Provide the (x, y) coordinate of the cell's center where the given text is located.  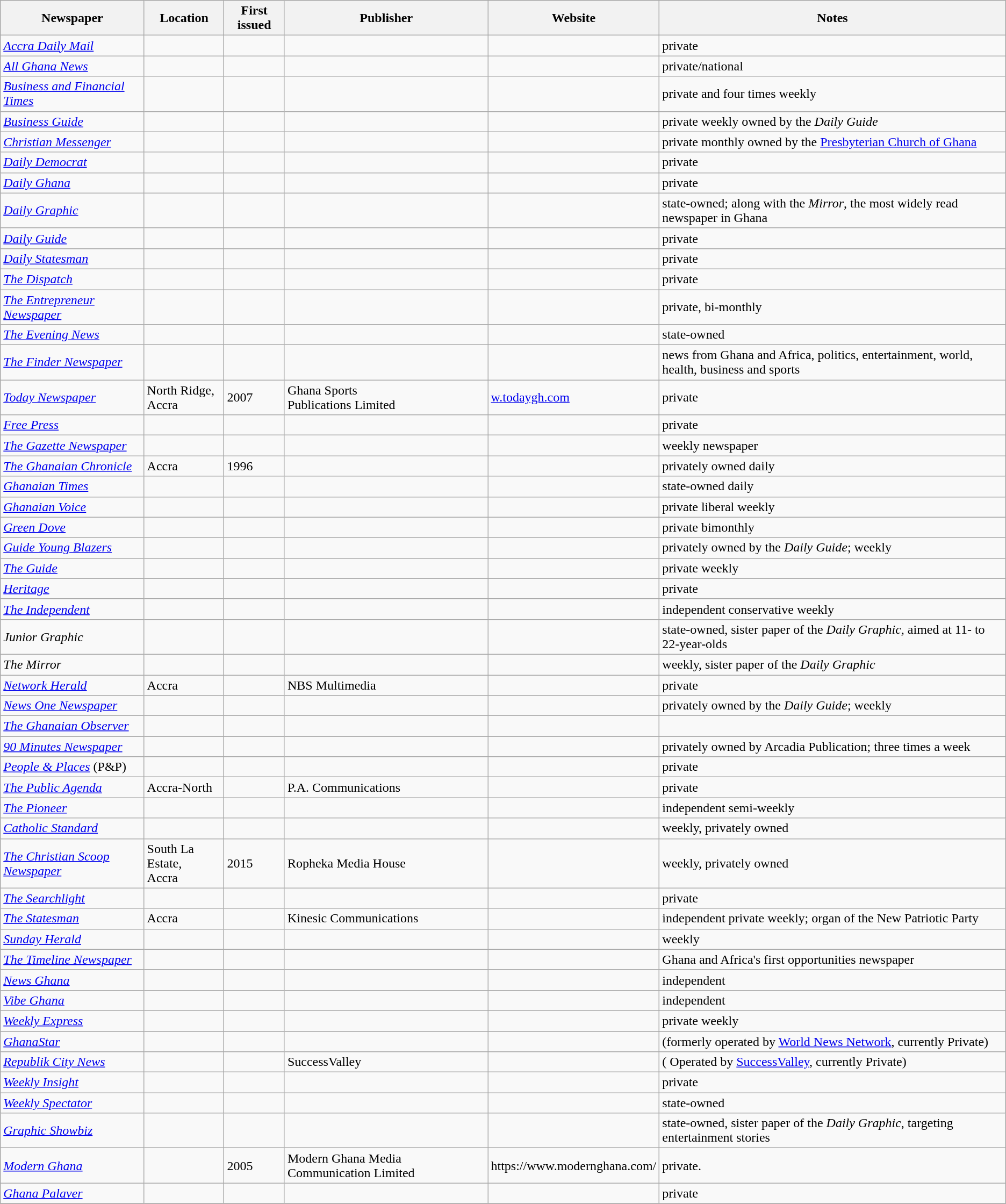
( Operated by SuccessValley, currently Private) (832, 1062)
P.A. Communications (386, 787)
private weekly owned by the Daily Guide (832, 121)
Publisher (386, 18)
Ropheka Media House (386, 863)
2005 (254, 1165)
Daily Graphic (72, 211)
First issued (254, 18)
News Ghana (72, 980)
2007 (254, 398)
GhanaStar (72, 1041)
Green Dove (72, 527)
Today Newspaper (72, 398)
private/national (832, 66)
The Evening News (72, 335)
Daily Ghana (72, 183)
Weekly Express (72, 1021)
Weekly Spectator (72, 1103)
The Ghanaian Observer (72, 726)
news from Ghana and Africa, politics, entertainment, world, health, business and sports (832, 362)
The Finder Newspaper (72, 362)
Ghana Palaver (72, 1193)
The Mirror (72, 664)
Weekly Insight (72, 1083)
Ghanaian Voice (72, 507)
Junior Graphic (72, 636)
The Guide (72, 568)
Ghana SportsPublications Limited (386, 398)
Daily Democrat (72, 162)
Vibe Ghana (72, 1000)
(formerly operated by World News Network, currently Private) (832, 1041)
Christian Messenger (72, 142)
The Pioneer (72, 808)
private monthly owned by the Presbyterian Church of Ghana (832, 142)
Business and Financial Times (72, 94)
NBS Multimedia (386, 685)
Website (574, 18)
90 Minutes Newspaper (72, 747)
Daily Guide (72, 238)
https://www.modernghana.com/ (574, 1165)
Network Herald (72, 685)
private, bi-monthly (832, 306)
independent conservative weekly (832, 609)
South La Estate,Accra (184, 863)
The Independent (72, 609)
1996 (254, 466)
independent private weekly; organ of the New Patriotic Party (832, 919)
Accra Daily Mail (72, 46)
w.todaygh.com (574, 398)
The Statesman (72, 919)
Heritage (72, 589)
weekly, sister paper of the Daily Graphic (832, 664)
2015 (254, 863)
The Christian Scoop Newspaper (72, 863)
Daily Statesman (72, 259)
private and four times weekly (832, 94)
Modern Ghana Media Communication Limited (386, 1165)
independent semi-weekly (832, 808)
Notes (832, 18)
All Ghana News (72, 66)
North Ridge,Accra (184, 398)
weekly (832, 939)
state-owned, sister paper of the Daily Graphic, targeting entertainment stories (832, 1131)
The Timeline Newspaper (72, 959)
privately owned daily (832, 466)
Republik City News (72, 1062)
state-owned, sister paper of the Daily Graphic, aimed at 11- to 22-year-olds (832, 636)
Guide Young Blazers (72, 548)
The Gazette Newspaper (72, 446)
The Searchlight (72, 898)
The Ghanaian Chronicle (72, 466)
SuccessValley (386, 1062)
The Public Agenda (72, 787)
private. (832, 1165)
Newspaper (72, 18)
The Dispatch (72, 279)
Free Press (72, 425)
Location (184, 18)
private liberal weekly (832, 507)
Business Guide (72, 121)
Sunday Herald (72, 939)
Catholic Standard (72, 828)
News One Newspaper (72, 706)
Kinesic Communications (386, 919)
state-owned; along with the Mirror, the most widely read newspaper in Ghana (832, 211)
weekly newspaper (832, 446)
Ghanaian Times (72, 486)
Ghana and Africa's first opportunities newspaper (832, 959)
People & Places (P&P) (72, 767)
privately owned by Arcadia Publication; three times a week (832, 747)
Modern Ghana (72, 1165)
The Entrepreneur Newspaper (72, 306)
state-owned daily (832, 486)
Graphic Showbiz (72, 1131)
Accra-North (184, 787)
private bimonthly (832, 527)
